Capture the cell that displays the provided text and extract its [x, y] central coordinate. 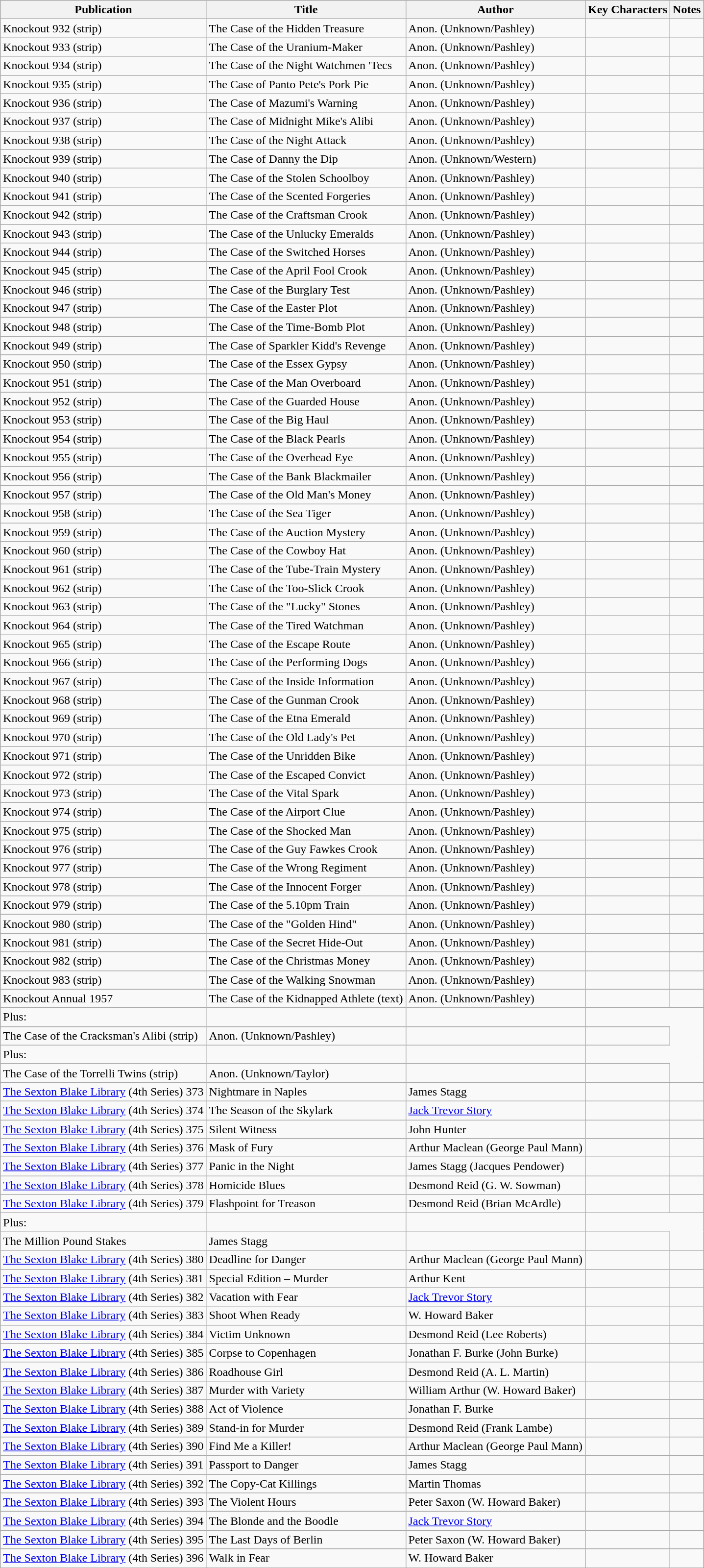
The Case of the Kidnapped Athlete (text) [306, 998]
Knockout 972 (strip) [103, 774]
The Copy-Cat Killings [306, 1484]
Mask of Fury [306, 1148]
The Sexton Blake Library (4th Series) 377 [103, 1167]
The Case of the Airport Clue [306, 812]
The Sexton Blake Library (4th Series) 390 [103, 1446]
Act of Violence [306, 1409]
The Case of the Hidden Treasure [306, 28]
Vacation with Fear [306, 1297]
The Case of the April Fool Crook [306, 271]
The Case of the Sea Tiger [306, 513]
The Case of the Secret Hide-Out [306, 943]
Key Characters [628, 10]
Knockout 953 (strip) [103, 420]
Nightmare in Naples [306, 1092]
Walk in Fear [306, 1558]
Knockout 944 (strip) [103, 252]
The Case of the Uranium-Maker [306, 47]
Knockout 962 (strip) [103, 588]
The Case of the 5.10pm Train [306, 905]
The Case of the Unridden Bike [306, 756]
Knockout 941 (strip) [103, 196]
Author [496, 10]
Knockout 937 (strip) [103, 122]
Arthur Kent [496, 1278]
Martin Thomas [496, 1484]
Knockout 966 (strip) [103, 663]
The Case of Mazumi's Warning [306, 103]
The Million Pound Stakes [103, 1241]
Flashpoint for Treason [306, 1204]
Knockout 964 (strip) [103, 625]
Murder with Variety [306, 1390]
The Sexton Blake Library (4th Series) 382 [103, 1297]
Knockout 975 (strip) [103, 831]
Desmond Reid (Brian McArdle) [496, 1204]
Desmond Reid (G. W. Sowman) [496, 1185]
The Case of the Auction Mystery [306, 532]
The Sexton Blake Library (4th Series) 388 [103, 1409]
The Sexton Blake Library (4th Series) 391 [103, 1465]
The Season of the Skylark [306, 1110]
The Sexton Blake Library (4th Series) 389 [103, 1428]
Anon. (Unknown/Taylor) [306, 1073]
The Sexton Blake Library (4th Series) 375 [103, 1129]
The Case of Danny the Dip [306, 159]
Knockout 943 (strip) [103, 234]
Special Edition – Murder [306, 1278]
Knockout 973 (strip) [103, 793]
Knockout 952 (strip) [103, 401]
Knockout 969 (strip) [103, 719]
Victim Unknown [306, 1334]
Desmond Reid (Frank Lambe) [496, 1428]
The Sexton Blake Library (4th Series) 383 [103, 1316]
The Sexton Blake Library (4th Series) 376 [103, 1148]
Knockout 947 (strip) [103, 308]
Knockout 938 (strip) [103, 140]
Corpse to Copenhagen [306, 1353]
Knockout 978 (strip) [103, 887]
The Case of the Overhead Eye [306, 457]
The Sexton Blake Library (4th Series) 373 [103, 1092]
Knockout 949 (strip) [103, 346]
Anon. (Unknown/Western) [496, 159]
The Sexton Blake Library (4th Series) 385 [103, 1353]
Passport to Danger [306, 1465]
Knockout 977 (strip) [103, 868]
The Case of the Craftsman Crook [306, 215]
Knockout 954 (strip) [103, 439]
Deadline for Danger [306, 1260]
The Sexton Blake Library (4th Series) 384 [103, 1334]
Knockout 942 (strip) [103, 215]
The Case of the Wrong Regiment [306, 868]
The Sexton Blake Library (4th Series) 380 [103, 1260]
The Case of the Cowboy Hat [306, 551]
The Violent Hours [306, 1502]
Knockout 951 (strip) [103, 383]
Homicide Blues [306, 1185]
The Case of the Bank Blackmailer [306, 476]
Title [306, 10]
Jonathan F. Burke [496, 1409]
The Sexton Blake Library (4th Series) 395 [103, 1540]
The Case of the Big Haul [306, 420]
The Case of the Christmas Money [306, 961]
The Case of the "Lucky" Stones [306, 607]
The Sexton Blake Library (4th Series) 396 [103, 1558]
Knockout 965 (strip) [103, 644]
Knockout 980 (strip) [103, 924]
Knockout 963 (strip) [103, 607]
Knockout 976 (strip) [103, 849]
Knockout 958 (strip) [103, 513]
Knockout 946 (strip) [103, 290]
The Sexton Blake Library (4th Series) 387 [103, 1390]
Knockout 960 (strip) [103, 551]
Roadhouse Girl [306, 1371]
Knockout 981 (strip) [103, 943]
Knockout 979 (strip) [103, 905]
The Case of Panto Pete's Pork Pie [306, 84]
Knockout Annual 1957 [103, 998]
The Sexton Blake Library (4th Series) 379 [103, 1204]
Knockout 970 (strip) [103, 737]
The Case of the Man Overboard [306, 383]
The Case of the Innocent Forger [306, 887]
Knockout 948 (strip) [103, 327]
Stand-in for Murder [306, 1428]
The Case of the Time-Bomb Plot [306, 327]
The Case of the Scented Forgeries [306, 196]
The Case of the Escaped Convict [306, 774]
The Case of the Tired Watchman [306, 625]
Knockout 968 (strip) [103, 700]
The Case of the Guy Fawkes Crook [306, 849]
Knockout 935 (strip) [103, 84]
John Hunter [496, 1129]
Knockout 945 (strip) [103, 271]
Knockout 950 (strip) [103, 364]
Knockout 956 (strip) [103, 476]
The Case of the Unlucky Emeralds [306, 234]
The Case of the Inside Information [306, 681]
The Case of the Night Watchmen 'Tecs [306, 66]
Silent Witness [306, 1129]
The Case of the Gunman Crook [306, 700]
Knockout 982 (strip) [103, 961]
The Case of the Performing Dogs [306, 663]
The Case of the Old Man's Money [306, 495]
The Case of the Etna Emerald [306, 719]
Panic in the Night [306, 1167]
William Arthur (W. Howard Baker) [496, 1390]
The Case of the Easter Plot [306, 308]
The Blonde and the Boodle [306, 1521]
The Sexton Blake Library (4th Series) 394 [103, 1521]
The Case of the Escape Route [306, 644]
Knockout 932 (strip) [103, 28]
Knockout 933 (strip) [103, 47]
Find Me a Killer! [306, 1446]
Knockout 936 (strip) [103, 103]
The Sexton Blake Library (4th Series) 378 [103, 1185]
The Case of the Too-Slick Crook [306, 588]
The Case of the Essex Gypsy [306, 364]
Knockout 983 (strip) [103, 980]
The Last Days of Berlin [306, 1540]
The Sexton Blake Library (4th Series) 386 [103, 1371]
Shoot When Ready [306, 1316]
The Case of the Torrelli Twins (strip) [103, 1073]
Knockout 940 (strip) [103, 177]
Knockout 961 (strip) [103, 570]
Knockout 955 (strip) [103, 457]
Desmond Reid (Lee Roberts) [496, 1334]
The Case of the Switched Horses [306, 252]
The Case of the Shocked Man [306, 831]
Knockout 959 (strip) [103, 532]
Jonathan F. Burke (John Burke) [496, 1353]
Knockout 934 (strip) [103, 66]
Desmond Reid (A. L. Martin) [496, 1371]
The Sexton Blake Library (4th Series) 381 [103, 1278]
The Case of the Night Attack [306, 140]
The Sexton Blake Library (4th Series) 392 [103, 1484]
The Case of the Old Lady's Pet [306, 737]
The Case of Sparkler Kidd's Revenge [306, 346]
The Case of the Tube-Train Mystery [306, 570]
The Case of the Vital Spark [306, 793]
Knockout 974 (strip) [103, 812]
The Case of the Guarded House [306, 401]
The Case of Midnight Mike's Alibi [306, 122]
The Case of the "Golden Hind" [306, 924]
Knockout 957 (strip) [103, 495]
The Case of the Black Pearls [306, 439]
The Case of the Burglary Test [306, 290]
James Stagg (Jacques Pendower) [496, 1167]
The Case of the Walking Snowman [306, 980]
Knockout 971 (strip) [103, 756]
The Case of the Cracksman's Alibi (strip) [103, 1036]
Notes [687, 10]
The Sexton Blake Library (4th Series) 393 [103, 1502]
Knockout 939 (strip) [103, 159]
The Sexton Blake Library (4th Series) 374 [103, 1110]
The Case of the Stolen Schoolboy [306, 177]
Publication [103, 10]
Knockout 967 (strip) [103, 681]
